Detect which cell encompasses the target text, then output its [x, y] center coordinate. 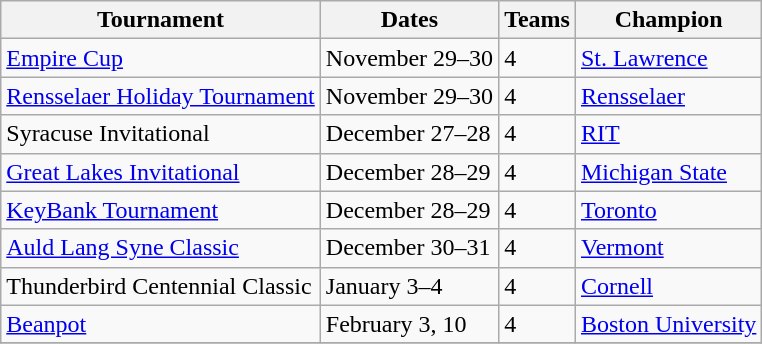
RIT [668, 134]
Empire Cup [161, 58]
Dates [409, 20]
Michigan State [668, 172]
Teams [538, 20]
January 3–4 [409, 286]
Boston University [668, 324]
Tournament [161, 20]
Cornell [668, 286]
Rensselaer Holiday Tournament [161, 96]
December 27–28 [409, 134]
Syracuse Invitational [161, 134]
Toronto [668, 210]
February 3, 10 [409, 324]
Champion [668, 20]
Vermont [668, 248]
KeyBank Tournament [161, 210]
December 30–31 [409, 248]
Great Lakes Invitational [161, 172]
Thunderbird Centennial Classic [161, 286]
Beanpot [161, 324]
Auld Lang Syne Classic [161, 248]
St. Lawrence [668, 58]
Rensselaer [668, 96]
